Output the (X, Y) coordinate of the center of the cell containing the given text.  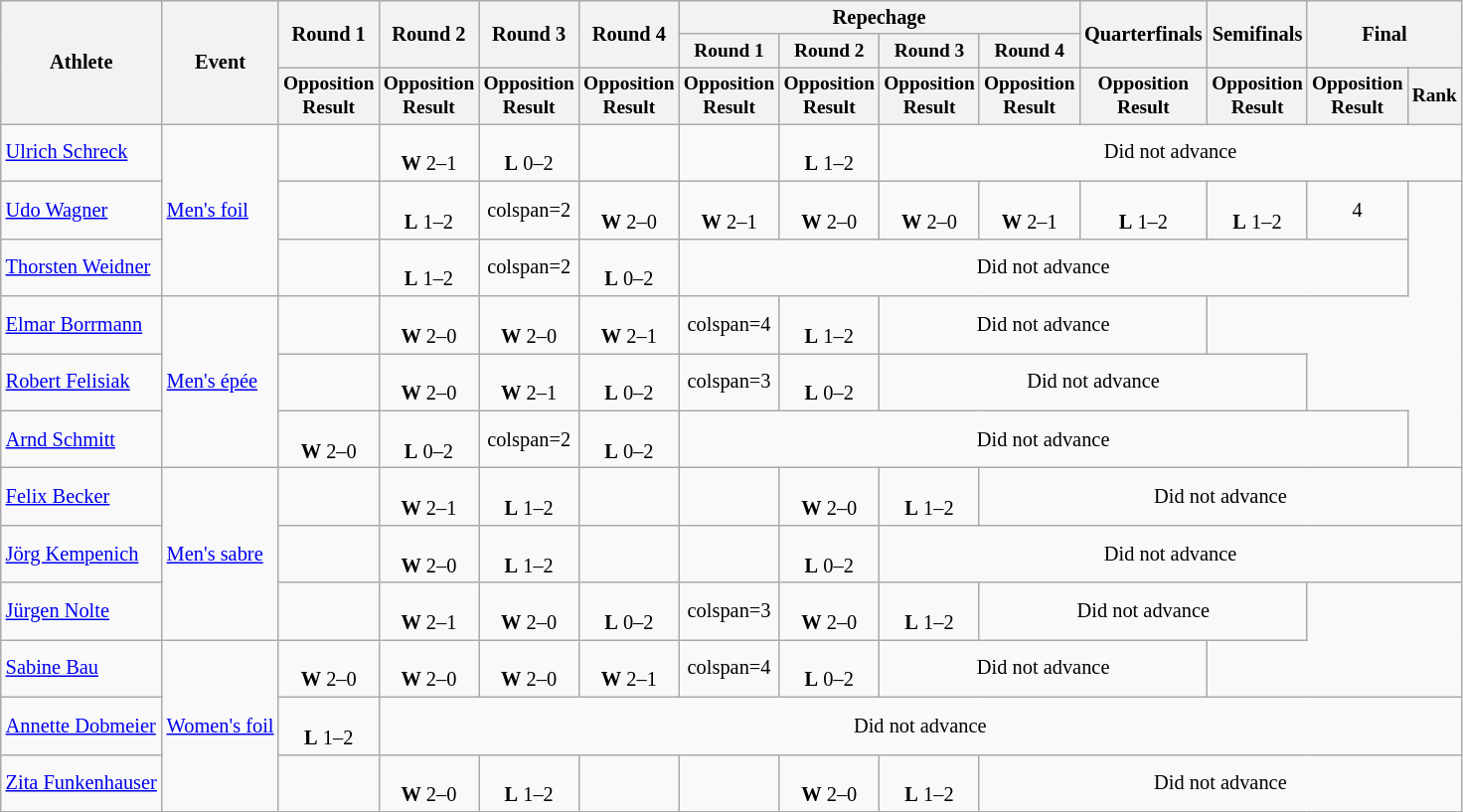
Semifinals (1258, 34)
4 (1358, 210)
Athlete (81, 62)
Jürgen Nolte (81, 611)
Sabine Bau (81, 668)
Men's sabre (221, 553)
Thorsten Weidner (81, 267)
Arnd Schmitt (81, 439)
Repechage (879, 17)
Zita Funkenhauser (81, 783)
Women's foil (221, 726)
Men's foil (221, 209)
Men's épée (221, 382)
Final (1383, 34)
Elmar Borrmann (81, 324)
Felix Becker (81, 496)
Event (221, 62)
Udo Wagner (81, 210)
Jörg Kempenich (81, 554)
Robert Felisiak (81, 382)
Annette Dobmeier (81, 726)
Ulrich Schreck (81, 152)
Quarterfinals (1143, 34)
Rank (1434, 95)
